Identify which cell holds the provided text, then report its (X, Y) central coordinate. 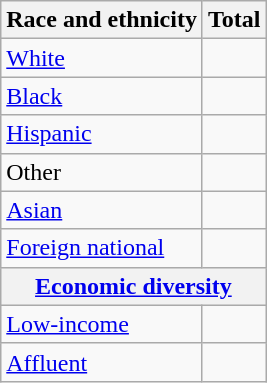
Economic diversity (134, 286)
Foreign national (102, 248)
Hispanic (102, 134)
Race and ethnicity (102, 20)
Low-income (102, 324)
Affluent (102, 362)
White (102, 58)
Asian (102, 210)
Total (234, 20)
Black (102, 96)
Other (102, 172)
